For the text-containing cell, return its midpoint in [X, Y] coordinate format. 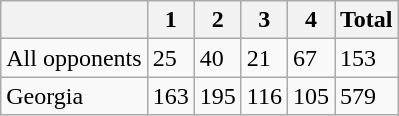
67 [310, 58]
105 [310, 96]
Georgia [74, 96]
Total [366, 20]
1 [170, 20]
4 [310, 20]
40 [218, 58]
All opponents [74, 58]
2 [218, 20]
3 [264, 20]
25 [170, 58]
153 [366, 58]
21 [264, 58]
195 [218, 96]
116 [264, 96]
163 [170, 96]
579 [366, 96]
